Return the [x, y] coordinate for the center point of the cell that contains the specified text.  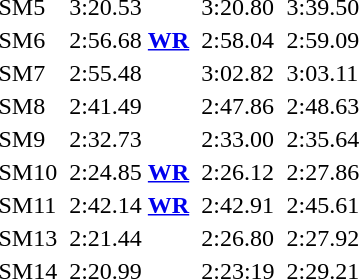
2:21.44 [130, 238]
2:47.86 [238, 106]
3:02.82 [238, 73]
2:24.85 WR [130, 172]
2:55.48 [130, 73]
2:56.68 WR [130, 40]
2:26.80 [238, 238]
2:32.73 [130, 139]
2:42.91 [238, 205]
2:33.00 [238, 139]
2:58.04 [238, 40]
2:42.14 WR [130, 205]
2:26.12 [238, 172]
2:41.49 [130, 106]
